Find where the given text appears and provide that cell's center as (x, y) coordinate. 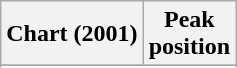
Chart (2001) (72, 34)
Peakposition (189, 34)
